Identify which cell holds the provided text, then report its [X, Y] central coordinate. 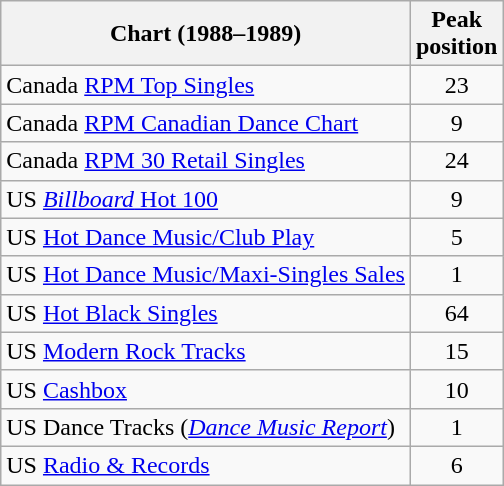
US Hot Dance Music/Maxi-Singles Sales [206, 275]
Canada RPM 30 Retail Singles [206, 161]
23 [456, 85]
US Dance Tracks (Dance Music Report) [206, 427]
US Hot Black Singles [206, 313]
24 [456, 161]
Canada RPM Canadian Dance Chart [206, 123]
15 [456, 351]
Peakposition [456, 34]
US Hot Dance Music/Club Play [206, 237]
6 [456, 465]
5 [456, 237]
US Radio & Records [206, 465]
US Cashbox [206, 389]
US Billboard Hot 100 [206, 199]
US Modern Rock Tracks [206, 351]
Chart (1988–1989) [206, 34]
64 [456, 313]
Canada RPM Top Singles [206, 85]
10 [456, 389]
